Output the (x, y) coordinate of the center of the cell containing the given text.  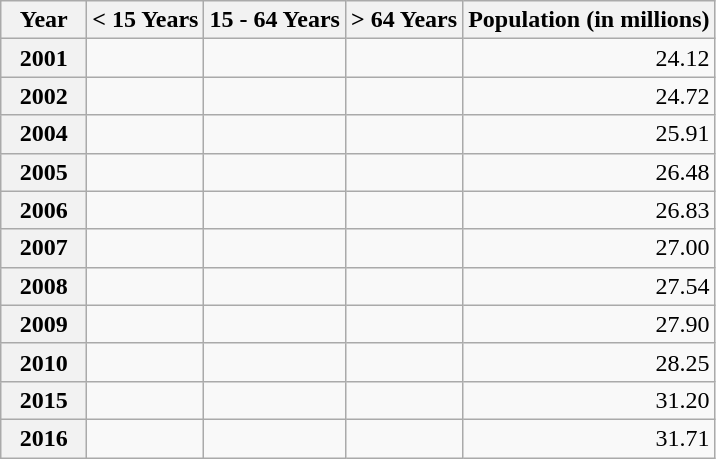
2001 (44, 58)
2006 (44, 210)
2007 (44, 248)
27.00 (589, 248)
2004 (44, 134)
26.83 (589, 210)
24.12 (589, 58)
2010 (44, 362)
Population (in millions) (589, 20)
31.20 (589, 400)
31.71 (589, 438)
Year (44, 20)
25.91 (589, 134)
< 15 Years (146, 20)
28.25 (589, 362)
24.72 (589, 96)
> 64 Years (404, 20)
15 - 64 Years (274, 20)
2002 (44, 96)
2008 (44, 286)
2016 (44, 438)
26.48 (589, 172)
2009 (44, 324)
27.54 (589, 286)
27.90 (589, 324)
2005 (44, 172)
2015 (44, 400)
